Scan for the cell matching the given text and deliver its (X, Y) coordinate at center. 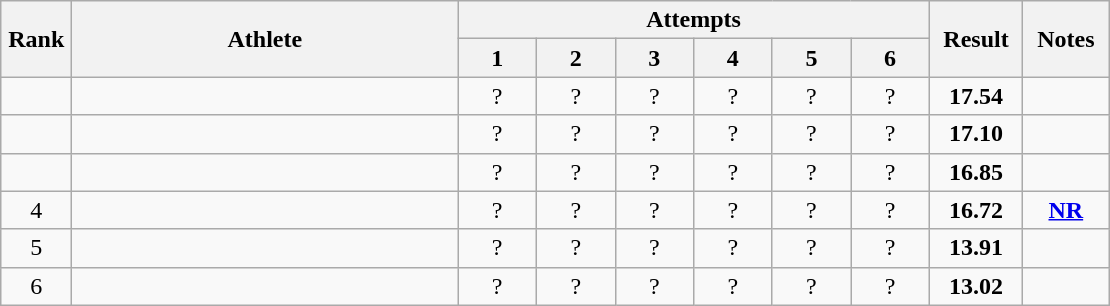
3 (654, 58)
Athlete (265, 39)
16.72 (976, 210)
NR (1066, 210)
Attempts (694, 20)
17.10 (976, 134)
13.02 (976, 286)
2 (576, 58)
1 (498, 58)
Rank (36, 39)
13.91 (976, 248)
Result (976, 39)
17.54 (976, 96)
16.85 (976, 172)
Notes (1066, 39)
